Determine the [X, Y] coordinate at the center of the cell enclosing the given text.  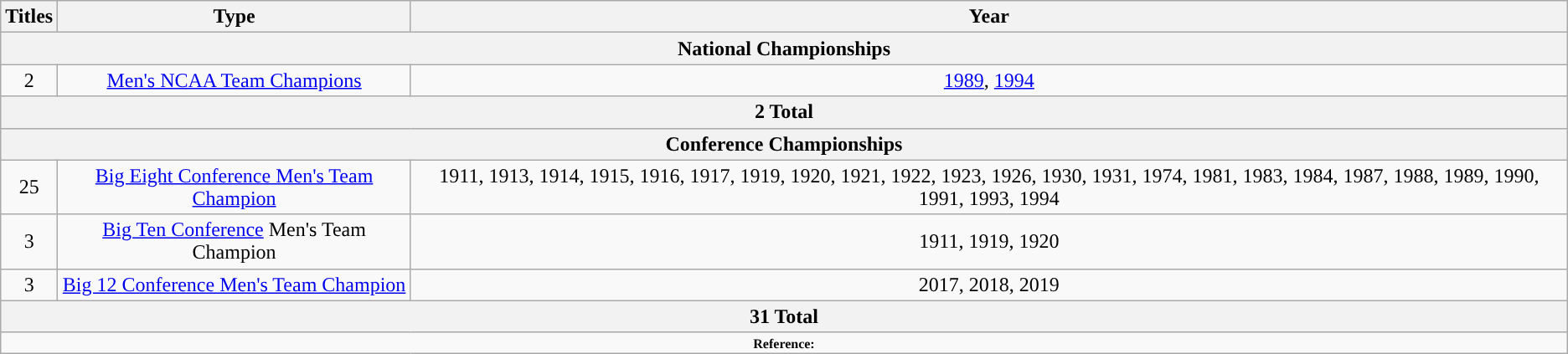
Big Ten Conference Men's Team Champion [235, 241]
1911, 1913, 1914, 1915, 1916, 1917, 1919, 1920, 1921, 1922, 1923, 1926, 1930, 1931, 1974, 1981, 1983, 1984, 1987, 1988, 1989, 1990, 1991, 1993, 1994 [988, 187]
Year [988, 17]
1989, 1994 [988, 80]
Reference: [784, 342]
2017, 2018, 2019 [988, 285]
Conference Championships [784, 144]
2 Total [784, 112]
Big Eight Conference Men's Team Champion [235, 187]
25 [29, 187]
Type [235, 17]
1911, 1919, 1920 [988, 241]
Titles [29, 17]
National Championships [784, 49]
Men's NCAA Team Champions [235, 80]
Big 12 Conference Men's Team Champion [235, 285]
2 [29, 80]
31 Total [784, 316]
